Identify which cell holds the provided text, then report its [x, y] central coordinate. 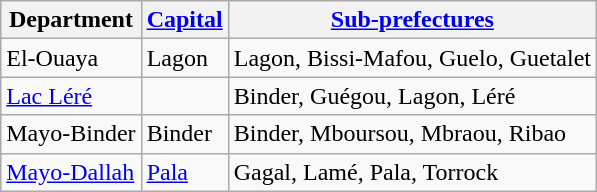
Lac Léré [71, 96]
El-Ouaya [71, 58]
Capital [184, 20]
Mayo-Dallah [71, 172]
Mayo-Binder [71, 134]
Pala [184, 172]
Department [71, 20]
Binder [184, 134]
Lagon, Bissi-Mafou, Guelo, Guetalet [412, 58]
Sub-prefectures [412, 20]
Lagon [184, 58]
Binder, Guégou, Lagon, Léré [412, 96]
Gagal, Lamé, Pala, Torrock [412, 172]
Binder, Mboursou, Mbraou, Ribao [412, 134]
